Identify which cell holds the provided text, then report its (x, y) central coordinate. 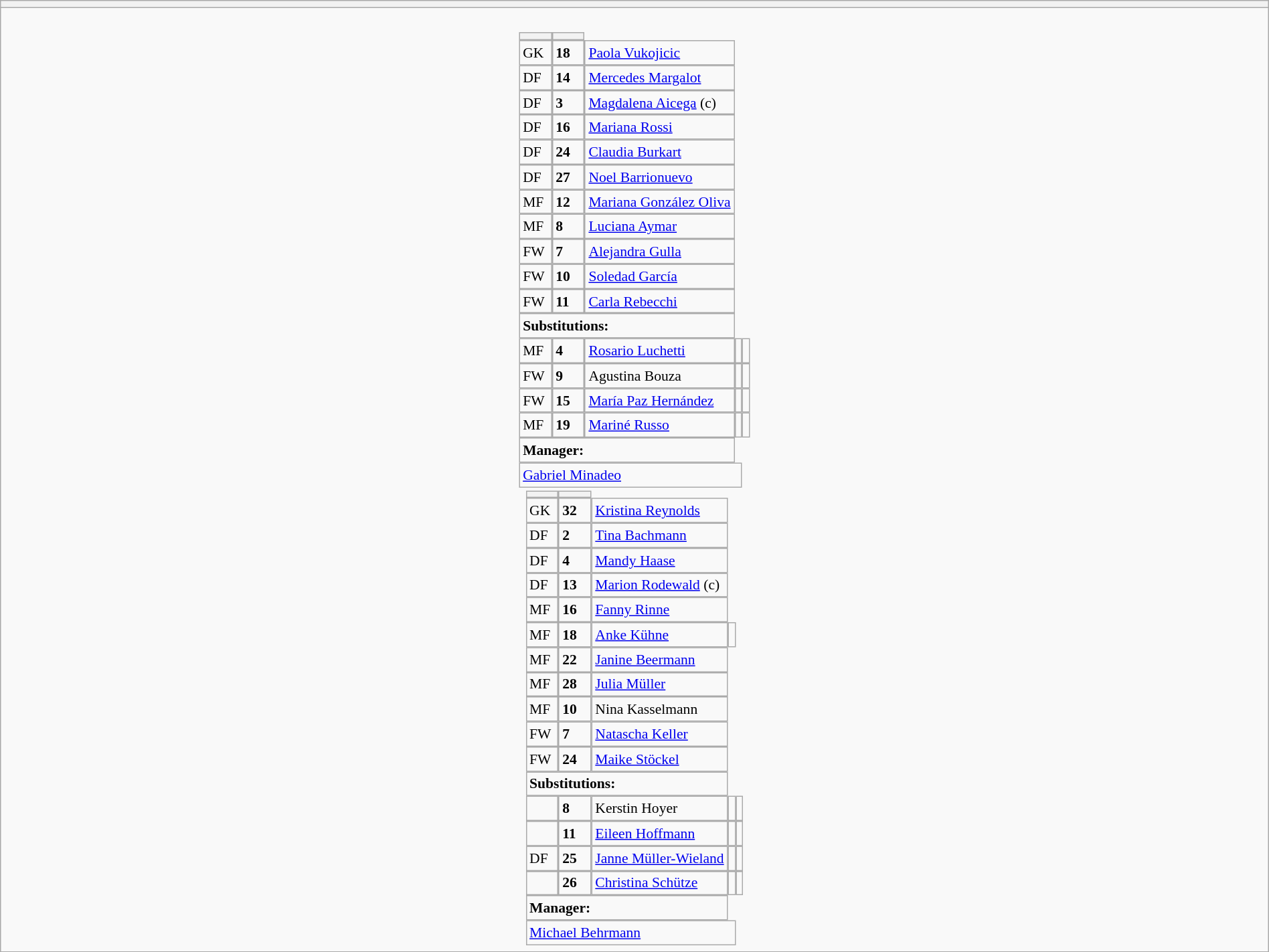
28 (574, 684)
Mariné Russo (660, 425)
Nina Kasselmann (660, 709)
Marion Rodewald (c) (660, 585)
25 (574, 858)
Claudia Burkart (660, 153)
19 (568, 425)
Rosario Luchetti (660, 351)
Kerstin Hoyer (660, 808)
14 (568, 78)
Janine Beermann (660, 660)
2 (574, 535)
Magdalena Aicega (c) (660, 103)
Noel Barrionuevo (660, 177)
3 (568, 103)
12 (568, 202)
Soledad García (660, 276)
Julia Müller (660, 684)
Kristina Reynolds (660, 510)
Christina Schütze (660, 883)
Mercedes Margalot (660, 78)
Mandy Haase (660, 561)
9 (568, 376)
15 (568, 400)
27 (568, 177)
María Paz Hernández (660, 400)
32 (574, 510)
Agustina Bouza (660, 376)
Natascha Keller (660, 735)
13 (574, 585)
Anke Kühne (660, 634)
Maike Stöckel (660, 759)
Carla Rebecchi (660, 301)
Michael Behrmann (630, 933)
Fanny Rinne (660, 610)
Mariana Rossi (660, 127)
Luciana Aymar (660, 226)
22 (574, 660)
Alejandra Gulla (660, 252)
Tina Bachmann (660, 535)
Mariana González Oliva (660, 202)
Paola Vukojicic (660, 52)
Eileen Hoffmann (660, 834)
26 (574, 883)
Janne Müller-Wieland (660, 858)
Gabriel Minadeo (630, 475)
